Scan for the cell matching the given text and deliver its [X, Y] coordinate at center. 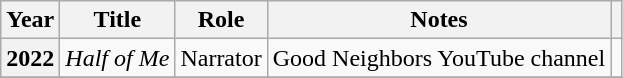
Notes [439, 20]
Title [118, 20]
Narrator [221, 58]
2022 [30, 58]
Good Neighbors YouTube channel [439, 58]
Year [30, 20]
Role [221, 20]
Half of Me [118, 58]
